Search for the cell housing the specified text and yield its [x, y] center coordinate. 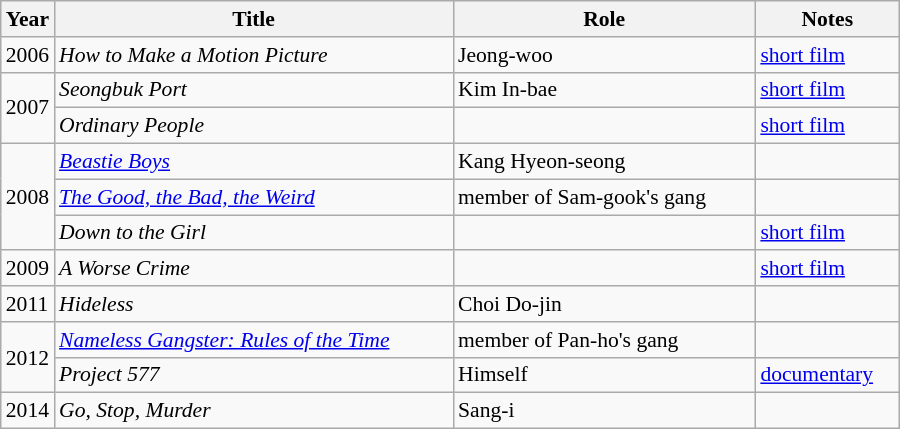
member of Sam-gook's gang [604, 197]
Role [604, 19]
2009 [28, 269]
2008 [28, 198]
2011 [28, 304]
Project 577 [254, 375]
Beastie Boys [254, 162]
Seongbuk Port [254, 90]
Choi Do-jin [604, 304]
Sang-i [604, 411]
2007 [28, 108]
A Worse Crime [254, 269]
Down to the Girl [254, 233]
Ordinary People [254, 126]
How to Make a Motion Picture [254, 55]
member of Pan-ho's gang [604, 340]
Notes [827, 19]
Jeong-woo [604, 55]
documentary [827, 375]
Hideless [254, 304]
Kang Hyeon-seong [604, 162]
Himself [604, 375]
Go, Stop, Murder [254, 411]
2006 [28, 55]
2014 [28, 411]
Kim In-bae [604, 90]
Title [254, 19]
Nameless Gangster: Rules of the Time [254, 340]
2012 [28, 358]
The Good, the Bad, the Weird [254, 197]
Year [28, 19]
